From the cell containing the given text, extract its center point as [X, Y] coordinate. 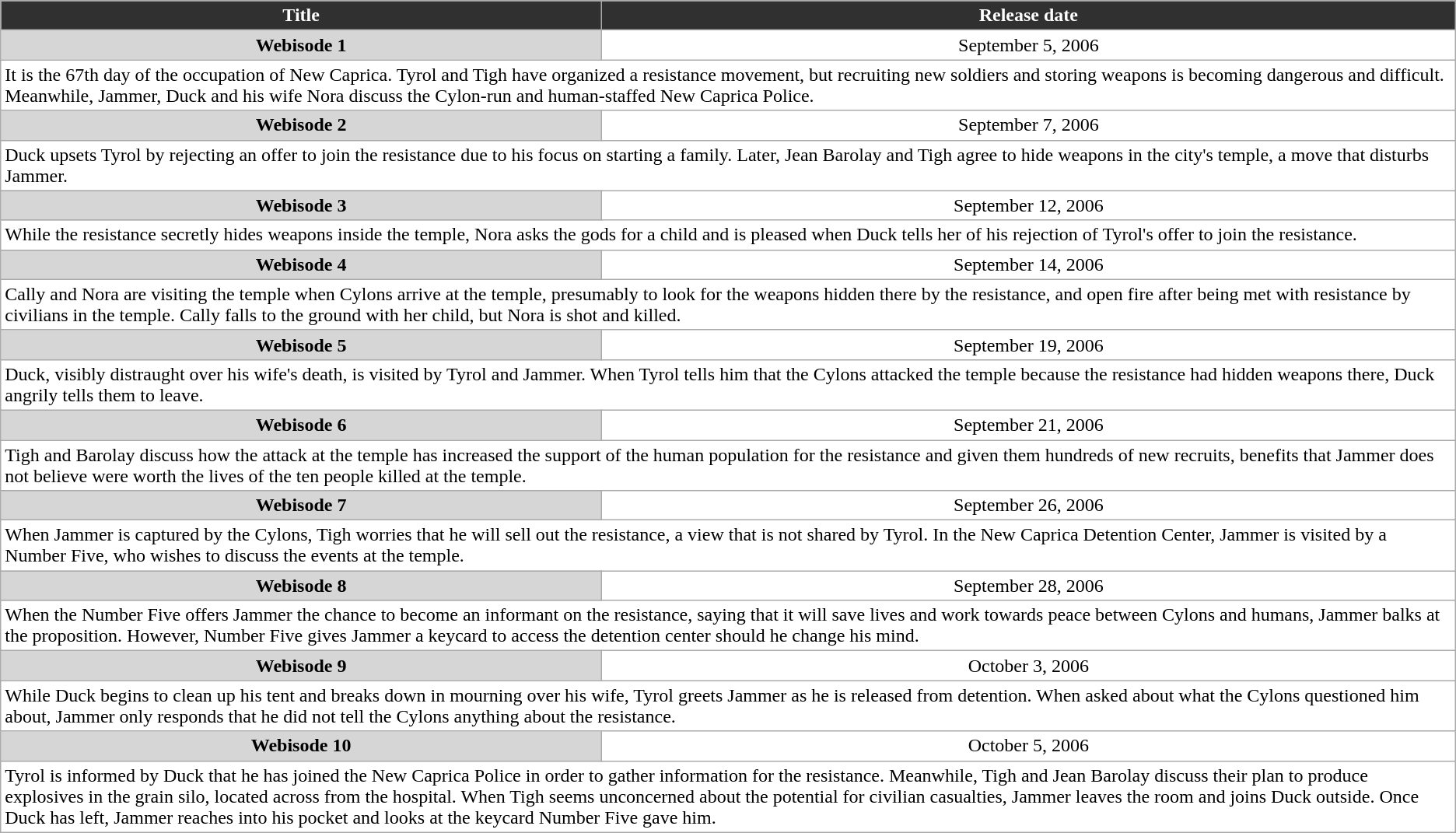
Webisode 1 [302, 45]
September 26, 2006 [1028, 506]
Webisode 2 [302, 125]
Webisode 7 [302, 506]
September 21, 2006 [1028, 425]
Webisode 6 [302, 425]
Webisode 10 [302, 746]
September 7, 2006 [1028, 125]
Webisode 9 [302, 666]
September 28, 2006 [1028, 586]
Webisode 5 [302, 345]
September 19, 2006 [1028, 345]
September 12, 2006 [1028, 205]
October 5, 2006 [1028, 746]
September 5, 2006 [1028, 45]
Webisode 8 [302, 586]
September 14, 2006 [1028, 264]
Webisode 3 [302, 205]
Title [302, 16]
October 3, 2006 [1028, 666]
Webisode 4 [302, 264]
Release date [1028, 16]
